Output the [X, Y] coordinate of the center of the cell containing the given text.  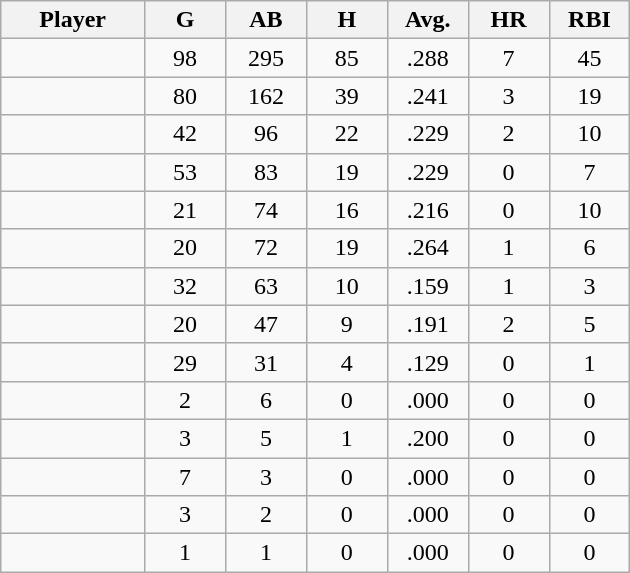
Avg. [428, 20]
9 [346, 324]
.216 [428, 210]
16 [346, 210]
45 [590, 58]
22 [346, 134]
Player [73, 20]
98 [186, 58]
H [346, 20]
80 [186, 96]
63 [266, 286]
39 [346, 96]
31 [266, 362]
83 [266, 172]
HR [508, 20]
.288 [428, 58]
.264 [428, 248]
.200 [428, 438]
4 [346, 362]
42 [186, 134]
53 [186, 172]
21 [186, 210]
295 [266, 58]
47 [266, 324]
G [186, 20]
.191 [428, 324]
.129 [428, 362]
85 [346, 58]
72 [266, 248]
AB [266, 20]
RBI [590, 20]
32 [186, 286]
74 [266, 210]
.159 [428, 286]
.241 [428, 96]
162 [266, 96]
29 [186, 362]
96 [266, 134]
